Locate the cell with the specified text and output its (X, Y) center coordinate. 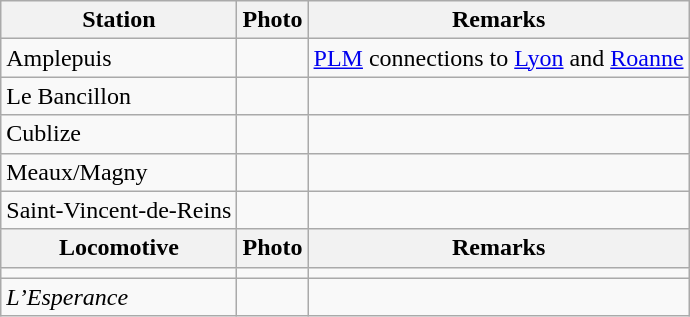
Saint-Vincent-de-Reins (119, 210)
Station (119, 20)
Le Bancillon (119, 96)
Cublize (119, 134)
Amplepuis (119, 58)
Locomotive (119, 248)
PLM connections to Lyon and Roanne (498, 58)
Meaux/Magny (119, 172)
L’Esperance (119, 297)
